Determine the (X, Y) coordinate at the center of the cell enclosing the given text.  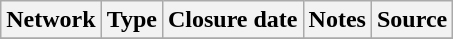
Type (132, 20)
Notes (337, 20)
Closure date (232, 20)
Source (412, 20)
Network (51, 20)
